Locate the cell with the specified text and output its [x, y] center coordinate. 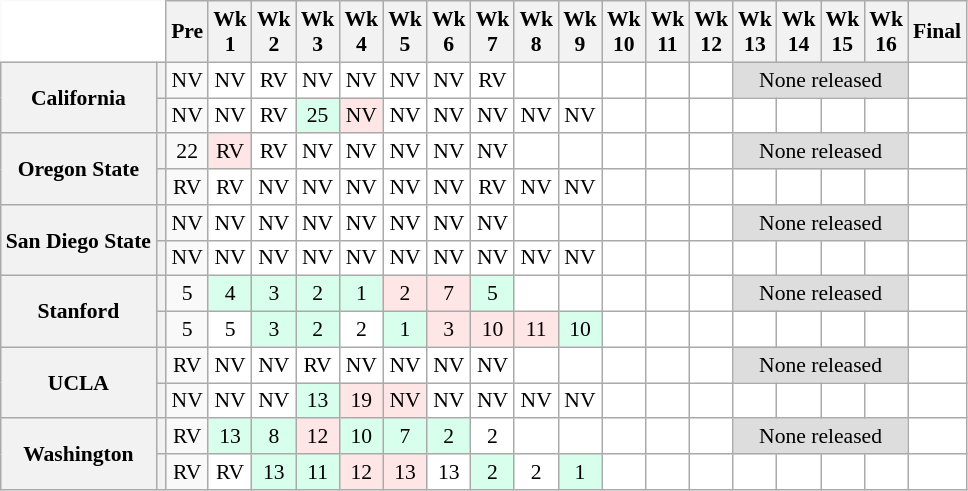
Washington [78, 454]
Wk13 [755, 32]
Wk4 [361, 32]
UCLA [78, 382]
Oregon State [78, 170]
Stanford [78, 312]
Wk6 [449, 32]
Wk2 [274, 32]
Wk16 [886, 32]
25 [318, 116]
Wk3 [318, 32]
Wk10 [624, 32]
Wk 1 [230, 32]
Wk7 [493, 32]
Wk9 [580, 32]
22 [187, 152]
Wk12 [711, 32]
Final [937, 32]
California [78, 98]
Wk15 [842, 32]
Pre [187, 32]
Wk8 [536, 32]
Wk5 [405, 32]
19 [361, 401]
8 [274, 437]
Wk14 [799, 32]
San Diego State [78, 240]
4 [230, 294]
Wk11 [668, 32]
